Return [x, y] of the center of cell containing provided text 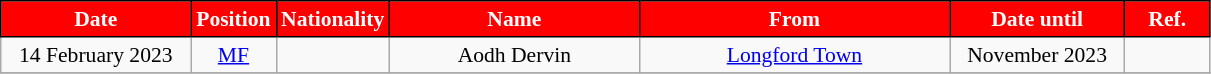
Ref. [1168, 19]
Date until [1038, 19]
Nationality [332, 19]
Longford Town [794, 55]
Date [96, 19]
Aodh Dervin [514, 55]
Position [234, 19]
14 February 2023 [96, 55]
From [794, 19]
MF [234, 55]
November 2023 [1038, 55]
Name [514, 19]
